Extract the (x, y) coordinate from the center of the cell holding the provided text.  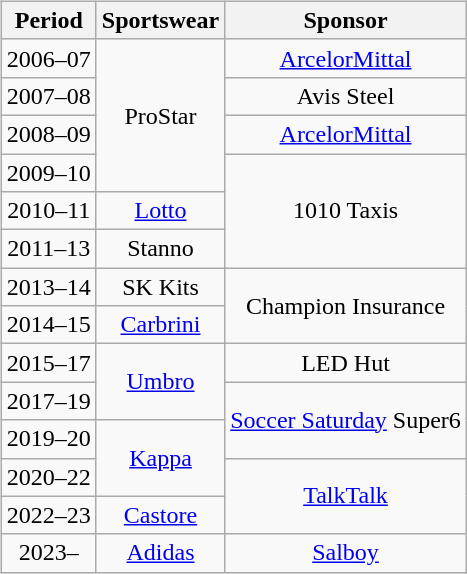
2015–17 (48, 363)
Castore (160, 515)
2011–13 (48, 249)
LED Hut (346, 363)
Kappa (160, 458)
Stanno (160, 249)
2019–20 (48, 439)
2007–08 (48, 96)
2009–10 (48, 173)
2022–23 (48, 515)
Adidas (160, 553)
Soccer Saturday Super6 (346, 420)
2023– (48, 553)
Avis Steel (346, 96)
Carbrini (160, 325)
Period (48, 20)
2014–15 (48, 325)
2008–09 (48, 134)
Salboy (346, 553)
Sportswear (160, 20)
1010 Taxis (346, 211)
2013–14 (48, 287)
SK Kits (160, 287)
TalkTalk (346, 496)
Umbro (160, 382)
2017–19 (48, 401)
2020–22 (48, 477)
Sponsor (346, 20)
2006–07 (48, 58)
Champion Insurance (346, 306)
Lotto (160, 211)
ProStar (160, 115)
2010–11 (48, 211)
